Scan for the cell matching the given text and deliver its (X, Y) coordinate at center. 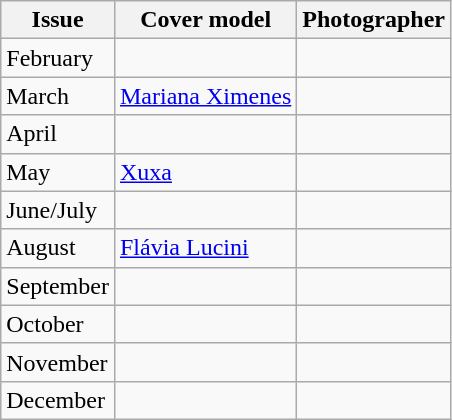
Mariana Ximenes (205, 96)
December (58, 400)
May (58, 172)
August (58, 248)
September (58, 286)
November (58, 362)
October (58, 324)
April (58, 134)
Cover model (205, 20)
February (58, 58)
Xuxa (205, 172)
March (58, 96)
Flávia Lucini (205, 248)
Issue (58, 20)
Photographer (374, 20)
June/July (58, 210)
